Determine the (X, Y) coordinate at the center of the cell enclosing the given text.  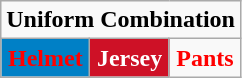
Pants (204, 58)
Jersey (130, 58)
Uniform Combination (121, 20)
Helmet (46, 58)
